Detect which cell encompasses the target text, then output its (X, Y) center coordinate. 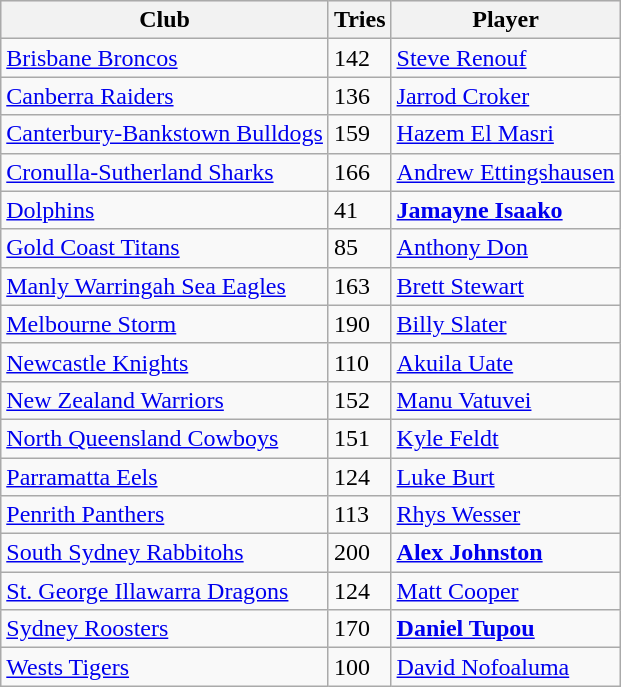
Alex Johnston (506, 553)
166 (360, 172)
41 (360, 210)
Andrew Ettingshausen (506, 172)
Brett Stewart (506, 286)
Billy Slater (506, 324)
190 (360, 324)
Player (506, 20)
Wests Tigers (165, 667)
Melbourne Storm (165, 324)
142 (360, 58)
Akuila Uate (506, 362)
Jamayne Isaako (506, 210)
163 (360, 286)
Steve Renouf (506, 58)
Gold Coast Titans (165, 248)
Canterbury-Bankstown Bulldogs (165, 134)
Hazem El Masri (506, 134)
North Queensland Cowboys (165, 438)
Matt Cooper (506, 591)
85 (360, 248)
170 (360, 629)
152 (360, 400)
Jarrod Croker (506, 96)
New Zealand Warriors (165, 400)
Manly Warringah Sea Eagles (165, 286)
159 (360, 134)
Penrith Panthers (165, 515)
Anthony Don (506, 248)
Canberra Raiders (165, 96)
Sydney Roosters (165, 629)
Newcastle Knights (165, 362)
Rhys Wesser (506, 515)
Luke Burt (506, 477)
Manu Vatuvei (506, 400)
Dolphins (165, 210)
110 (360, 362)
David Nofoaluma (506, 667)
Parramatta Eels (165, 477)
St. George Illawarra Dragons (165, 591)
Kyle Feldt (506, 438)
151 (360, 438)
136 (360, 96)
113 (360, 515)
Daniel Tupou (506, 629)
100 (360, 667)
Brisbane Broncos (165, 58)
South Sydney Rabbitohs (165, 553)
Cronulla-Sutherland Sharks (165, 172)
200 (360, 553)
Tries (360, 20)
Club (165, 20)
